Find where the given text appears and provide that cell's center as (X, Y) coordinate. 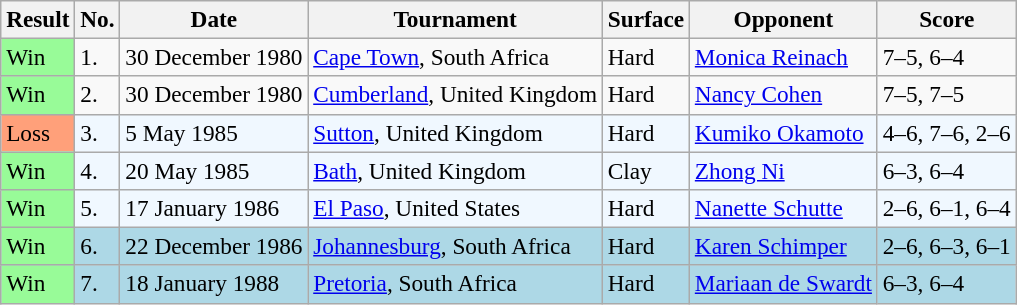
Pretoria, South Africa (456, 284)
No. (98, 19)
7–5, 7–5 (946, 95)
Bath, United Kingdom (456, 170)
El Paso, United States (456, 208)
20 May 1985 (214, 170)
Opponent (783, 19)
Result (38, 19)
Nancy Cohen (783, 95)
Karen Schimper (783, 246)
2. (98, 95)
2–6, 6–1, 6–4 (946, 208)
4–6, 7–6, 2–6 (946, 133)
Cumberland, United Kingdom (456, 95)
Kumiko Okamoto (783, 133)
Johannesburg, South Africa (456, 246)
Nanette Schutte (783, 208)
Mariaan de Swardt (783, 284)
5. (98, 208)
17 January 1986 (214, 208)
Tournament (456, 19)
18 January 1988 (214, 284)
22 December 1986 (214, 246)
Surface (646, 19)
4. (98, 170)
Monica Reinach (783, 57)
Score (946, 19)
7. (98, 284)
Loss (38, 133)
Sutton, United Kingdom (456, 133)
Date (214, 19)
5 May 1985 (214, 133)
Cape Town, South Africa (456, 57)
1. (98, 57)
Clay (646, 170)
7–5, 6–4 (946, 57)
6. (98, 246)
3. (98, 133)
2–6, 6–3, 6–1 (946, 246)
Zhong Ni (783, 170)
